Capture the cell that displays the provided text and extract its (X, Y) central coordinate. 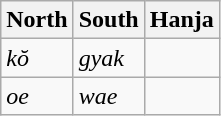
North (37, 20)
kŏ (37, 58)
gyak (108, 58)
oe (37, 96)
wae (108, 96)
Hanja (182, 20)
South (108, 20)
